Detect which cell encompasses the target text, then output its (X, Y) center coordinate. 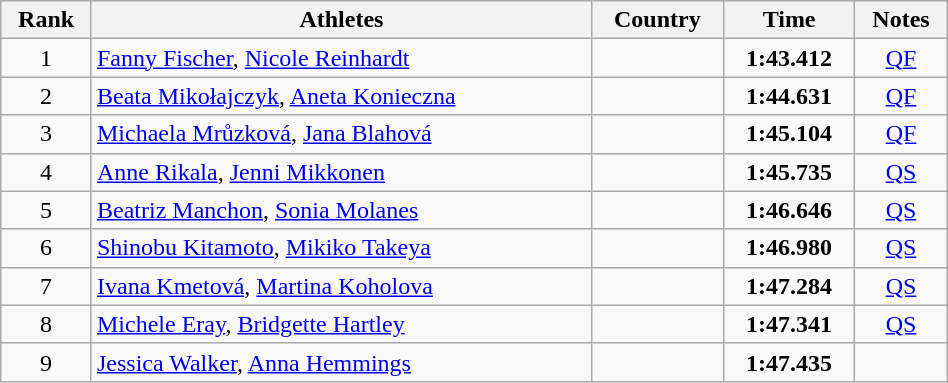
Time (788, 20)
5 (46, 210)
Ivana Kmetová, Martina Koholova (341, 286)
1:46.980 (788, 248)
2 (46, 96)
Athletes (341, 20)
1:43.412 (788, 58)
1:44.631 (788, 96)
1:45.104 (788, 134)
1:47.341 (788, 324)
Beata Mikołajczyk, Aneta Konieczna (341, 96)
1 (46, 58)
8 (46, 324)
1:47.435 (788, 362)
Fanny Fischer, Nicole Reinhardt (341, 58)
1:45.735 (788, 172)
6 (46, 248)
1:46.646 (788, 210)
Michaela Mrůzková, Jana Blahová (341, 134)
Jessica Walker, Anna Hemmings (341, 362)
9 (46, 362)
Anne Rikala, Jenni Mikkonen (341, 172)
Rank (46, 20)
Country (657, 20)
Notes (902, 20)
Beatriz Manchon, Sonia Molanes (341, 210)
7 (46, 286)
3 (46, 134)
4 (46, 172)
Shinobu Kitamoto, Mikiko Takeya (341, 248)
1:47.284 (788, 286)
Michele Eray, Bridgette Hartley (341, 324)
